For the text-containing cell, return its midpoint in (X, Y) coordinate format. 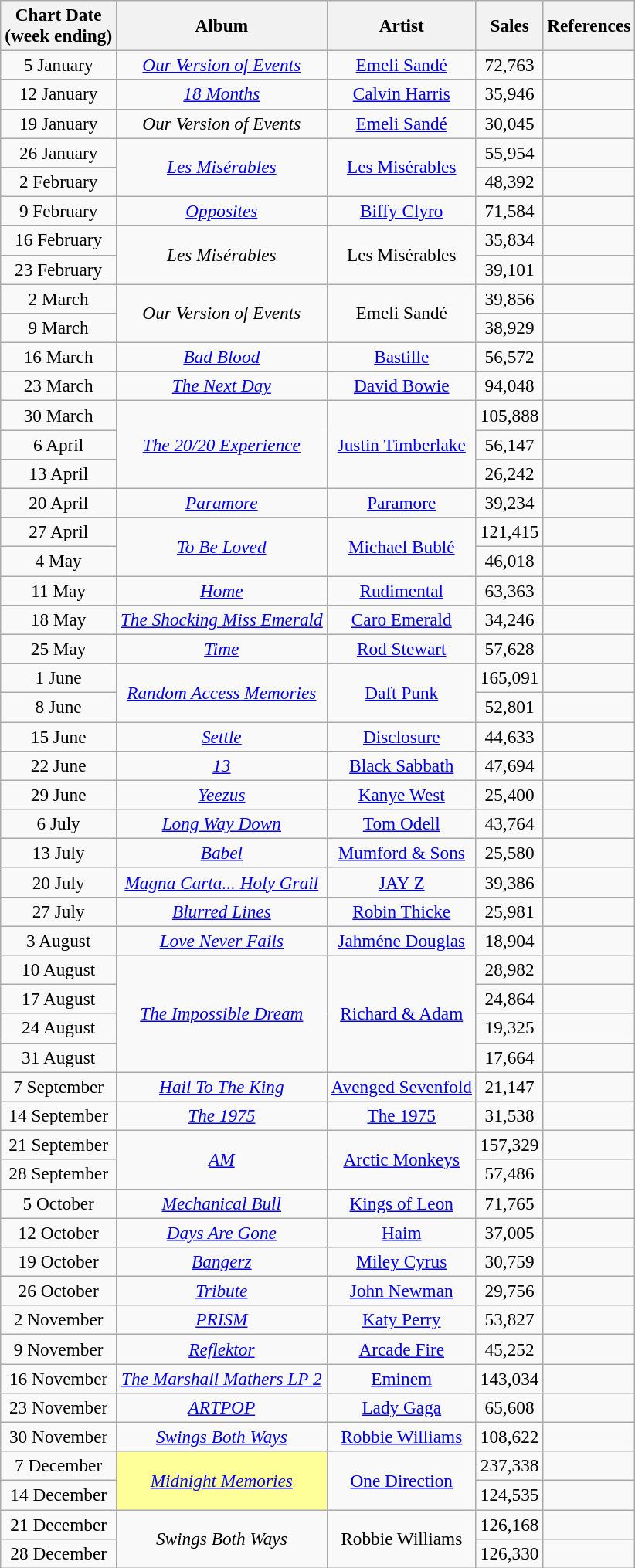
2 March (59, 298)
To Be Loved (222, 547)
Eminem (402, 1378)
16 November (59, 1378)
44,633 (509, 736)
53,827 (509, 1320)
37,005 (509, 1232)
28 December (59, 1553)
Michael Bublé (402, 547)
20 April (59, 503)
Chart Date(week ending) (59, 25)
Kings of Leon (402, 1203)
25,400 (509, 795)
39,856 (509, 298)
6 April (59, 444)
8 June (59, 707)
126,168 (509, 1524)
21,147 (509, 1086)
Long Way Down (222, 823)
The Marshall Mathers LP 2 (222, 1378)
24,864 (509, 999)
13 July (59, 853)
1 June (59, 677)
Random Access Memories (222, 692)
19,325 (509, 1028)
16 February (59, 240)
19 October (59, 1261)
Bangerz (222, 1261)
7 December (59, 1466)
AM (222, 1159)
The 20/20 Experience (222, 443)
Lady Gaga (402, 1407)
143,034 (509, 1378)
38,929 (509, 328)
Mumford & Sons (402, 853)
71,584 (509, 211)
35,946 (509, 94)
Tom Odell (402, 823)
22 June (59, 765)
9 November (59, 1349)
17,664 (509, 1057)
24 August (59, 1028)
4 May (59, 561)
13 April (59, 473)
34,246 (509, 619)
26 January (59, 152)
43,764 (509, 823)
25,580 (509, 853)
Blurred Lines (222, 911)
Midnight Memories (222, 1481)
94,048 (509, 386)
124,535 (509, 1495)
10 August (59, 969)
108,622 (509, 1437)
56,572 (509, 357)
15 June (59, 736)
12 January (59, 94)
One Direction (402, 1481)
46,018 (509, 561)
3 August (59, 940)
26,242 (509, 473)
Justin Timberlake (402, 443)
2 February (59, 182)
Robin Thicke (402, 911)
29,756 (509, 1291)
The Next Day (222, 386)
25,981 (509, 911)
6 July (59, 823)
PRISM (222, 1320)
27 April (59, 532)
The Shocking Miss Emerald (222, 619)
25 May (59, 649)
72,763 (509, 65)
18,904 (509, 940)
121,415 (509, 532)
11 May (59, 590)
9 February (59, 211)
References (589, 25)
39,101 (509, 270)
Time (222, 649)
Magna Carta... Holy Grail (222, 882)
19 January (59, 124)
18 Months (222, 94)
The Impossible Dream (222, 1013)
Rudimental (402, 590)
12 October (59, 1232)
Tribute (222, 1291)
Reflektor (222, 1349)
31,538 (509, 1115)
57,628 (509, 649)
28 September (59, 1174)
Rod Stewart (402, 649)
55,954 (509, 152)
30,759 (509, 1261)
63,363 (509, 590)
31 August (59, 1057)
Biffy Clyro (402, 211)
23 November (59, 1407)
23 February (59, 270)
9 March (59, 328)
David Bowie (402, 386)
17 August (59, 999)
21 December (59, 1524)
23 March (59, 386)
13 (222, 765)
14 December (59, 1495)
237,338 (509, 1466)
Kanye West (402, 795)
105,888 (509, 415)
157,329 (509, 1145)
27 July (59, 911)
165,091 (509, 677)
2 November (59, 1320)
18 May (59, 619)
John Newman (402, 1291)
47,694 (509, 765)
Arcade Fire (402, 1349)
Black Sabbath (402, 765)
Daft Punk (402, 692)
26 October (59, 1291)
ARTPOP (222, 1407)
Disclosure (402, 736)
Babel (222, 853)
Richard & Adam (402, 1013)
5 October (59, 1203)
Days Are Gone (222, 1232)
Miley Cyrus (402, 1261)
56,147 (509, 444)
Hail To The King (222, 1086)
Home (222, 590)
45,252 (509, 1349)
Opposites (222, 211)
48,392 (509, 182)
52,801 (509, 707)
Sales (509, 25)
30 March (59, 415)
Katy Perry (402, 1320)
Album (222, 25)
Bastille (402, 357)
JAY Z (402, 882)
14 September (59, 1115)
Calvin Harris (402, 94)
20 July (59, 882)
Arctic Monkeys (402, 1159)
39,386 (509, 882)
Settle (222, 736)
71,765 (509, 1203)
126,330 (509, 1553)
35,834 (509, 240)
Haim (402, 1232)
30,045 (509, 124)
39,234 (509, 503)
Bad Blood (222, 357)
29 June (59, 795)
57,486 (509, 1174)
Jahméne Douglas (402, 940)
Yeezus (222, 795)
65,608 (509, 1407)
Love Never Fails (222, 940)
28,982 (509, 969)
21 September (59, 1145)
30 November (59, 1437)
16 March (59, 357)
Avenged Sevenfold (402, 1086)
5 January (59, 65)
Caro Emerald (402, 619)
Mechanical Bull (222, 1203)
7 September (59, 1086)
Artist (402, 25)
